Locate the cell with the specified text and output its (x, y) center coordinate. 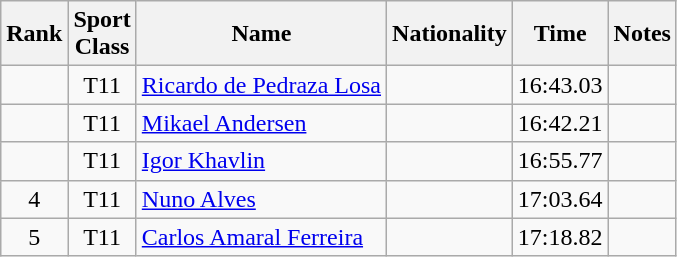
16:43.03 (560, 85)
SportClass (102, 34)
Mikael Andersen (261, 123)
Rank (34, 34)
Notes (642, 34)
Time (560, 34)
Nuno Alves (261, 199)
Nationality (450, 34)
Carlos Amaral Ferreira (261, 237)
17:18.82 (560, 237)
Name (261, 34)
Igor Khavlin (261, 161)
17:03.64 (560, 199)
16:42.21 (560, 123)
5 (34, 237)
4 (34, 199)
Ricardo de Pedraza Losa (261, 85)
16:55.77 (560, 161)
